Identify which cell holds the provided text, then report its (X, Y) central coordinate. 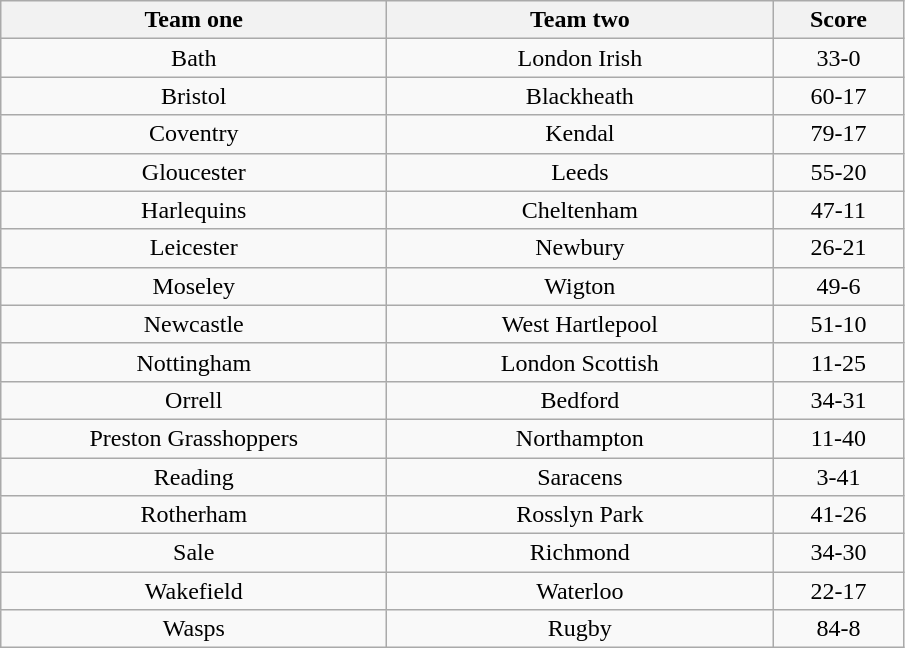
Newcastle (194, 324)
84-8 (838, 629)
Harlequins (194, 210)
Wakefield (194, 591)
Moseley (194, 286)
Waterloo (580, 591)
Cheltenham (580, 210)
Wasps (194, 629)
Saracens (580, 477)
London Scottish (580, 362)
Rotherham (194, 515)
Leicester (194, 248)
Blackheath (580, 96)
Nottingham (194, 362)
London Irish (580, 58)
Kendal (580, 134)
41-26 (838, 515)
49-6 (838, 286)
26-21 (838, 248)
Team one (194, 20)
West Hartlepool (580, 324)
11-25 (838, 362)
34-30 (838, 553)
34-31 (838, 400)
Preston Grasshoppers (194, 438)
Richmond (580, 553)
47-11 (838, 210)
Leeds (580, 172)
Bedford (580, 400)
Newbury (580, 248)
Reading (194, 477)
11-40 (838, 438)
55-20 (838, 172)
Bath (194, 58)
60-17 (838, 96)
Gloucester (194, 172)
Orrell (194, 400)
Bristol (194, 96)
Sale (194, 553)
Rugby (580, 629)
Wigton (580, 286)
Score (838, 20)
79-17 (838, 134)
Coventry (194, 134)
Team two (580, 20)
3-41 (838, 477)
33-0 (838, 58)
22-17 (838, 591)
51-10 (838, 324)
Northampton (580, 438)
Rosslyn Park (580, 515)
